Pinpoint the cell where the given text exists, returning its (x, y) midpoint coordinate. 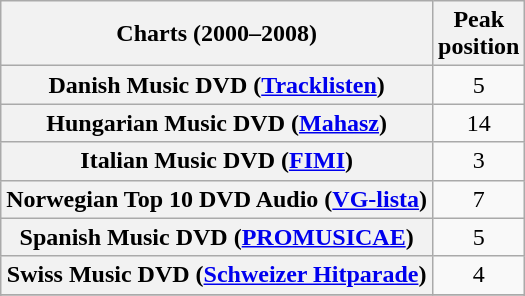
Danish Music DVD (Tracklisten) (217, 85)
Norwegian Top 10 DVD Audio (VG-lista) (217, 199)
Charts (2000–2008) (217, 34)
Swiss Music DVD (Schweizer Hitparade) (217, 275)
Spanish Music DVD (PROMUSICAE) (217, 237)
Peakposition (479, 34)
4 (479, 275)
Hungarian Music DVD (Mahasz) (217, 123)
14 (479, 123)
3 (479, 161)
7 (479, 199)
Italian Music DVD (FIMI) (217, 161)
